Scan for the cell matching the given text and deliver its (X, Y) coordinate at center. 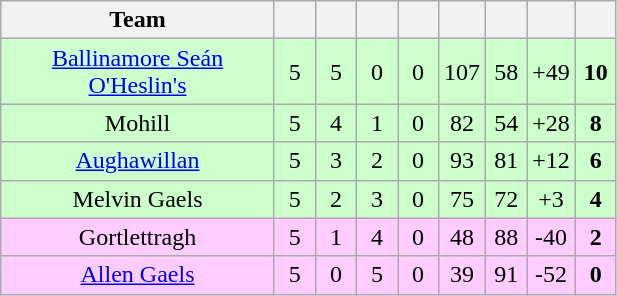
107 (462, 72)
54 (506, 123)
-40 (552, 237)
8 (596, 123)
+49 (552, 72)
10 (596, 72)
Team (138, 20)
91 (506, 275)
6 (596, 161)
72 (506, 199)
Aughawillan (138, 161)
58 (506, 72)
+12 (552, 161)
75 (462, 199)
Mohill (138, 123)
+28 (552, 123)
Gortlettragh (138, 237)
93 (462, 161)
-52 (552, 275)
+3 (552, 199)
39 (462, 275)
82 (462, 123)
Melvin Gaels (138, 199)
81 (506, 161)
48 (462, 237)
Allen Gaels (138, 275)
88 (506, 237)
Ballinamore Seán O'Heslin's (138, 72)
